Locate the cell with the specified text and output its [X, Y] center coordinate. 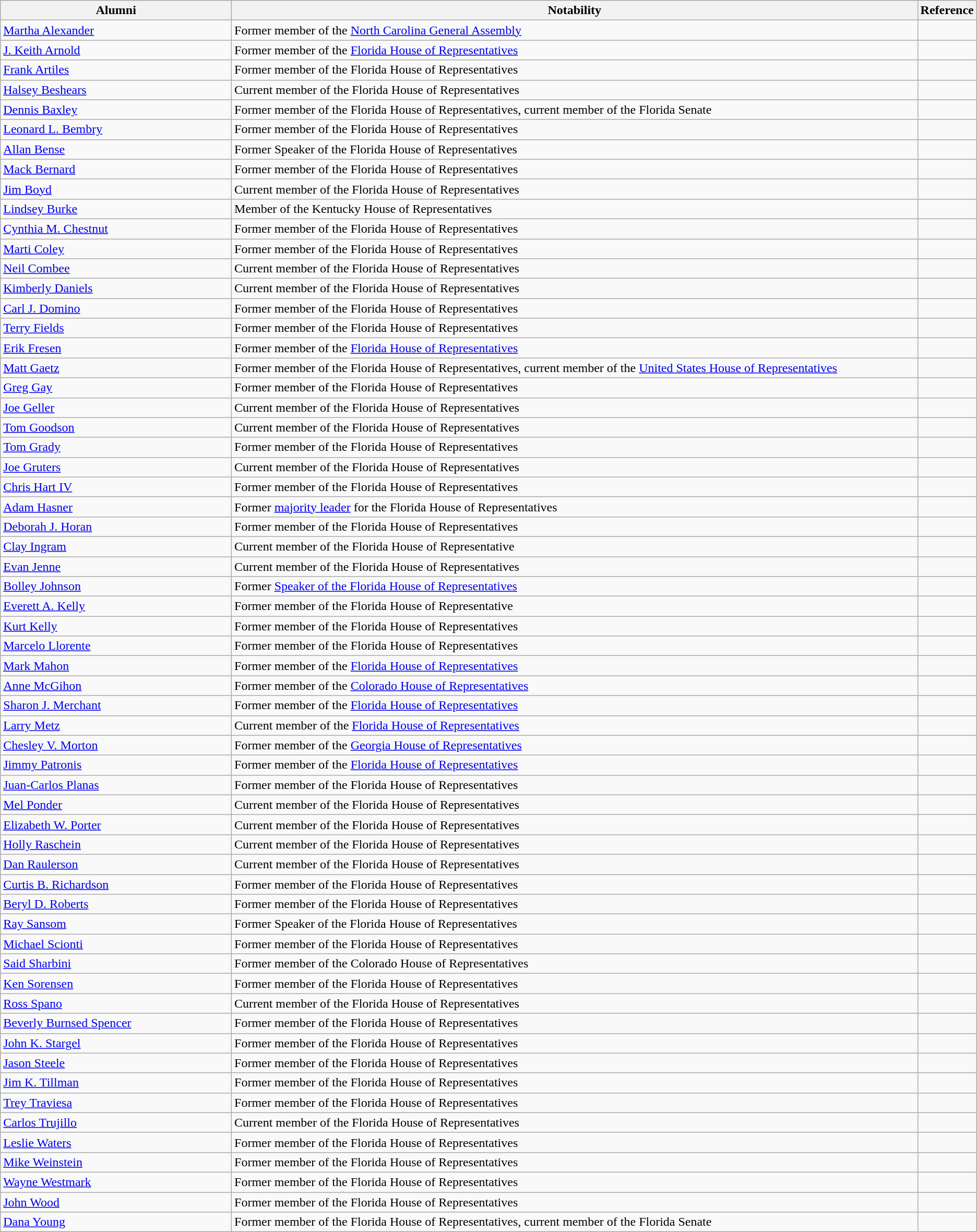
Michael Scionti [116, 944]
Ray Sansom [116, 924]
Tom Goodson [116, 427]
Holly Raschein [116, 844]
Evan Jenne [116, 566]
Chris Hart IV [116, 487]
Sharon J. Merchant [116, 705]
Beryl D. Roberts [116, 904]
Mark Mahon [116, 666]
John K. Stargel [116, 1043]
Halsey Beshears [116, 90]
Current member of the Florida House of Representative [575, 546]
Terry Fields [116, 328]
Matt Gaetz [116, 368]
Alumni [116, 10]
Tom Grady [116, 447]
Reference [947, 10]
Dennis Baxley [116, 110]
Ross Spano [116, 1003]
Carl J. Domino [116, 308]
Former majority leader for the Florida House of Representatives [575, 507]
Lindsey Burke [116, 209]
Former member of the Florida House of Representatives, current member of the United States House of Representatives [575, 368]
Ken Sorensen [116, 984]
Cynthia M. Chestnut [116, 229]
Neil Combee [116, 269]
Everett A. Kelly [116, 606]
Dan Raulerson [116, 864]
Marcelo Llorente [116, 646]
Greg Gay [116, 388]
Dana Young [116, 1222]
Deborah J. Horan [116, 527]
Joe Gruters [116, 467]
Adam Hasner [116, 507]
Said Sharbini [116, 964]
Wayne Westmark [116, 1182]
Former member of the North Carolina General Assembly [575, 30]
Carlos Trujillo [116, 1122]
Frank Artiles [116, 70]
Marti Coley [116, 249]
Member of the Kentucky House of Representatives [575, 209]
Chesley V. Morton [116, 745]
Former member of the Georgia House of Representatives [575, 745]
Jim K. Tillman [116, 1083]
Larry Metz [116, 725]
Leonard L. Bembry [116, 129]
Allan Bense [116, 149]
Juan-Carlos Planas [116, 785]
Mack Bernard [116, 169]
Beverly Burnsed Spencer [116, 1023]
J. Keith Arnold [116, 50]
Jim Boyd [116, 189]
Elizabeth W. Porter [116, 824]
Former member of the Florida House of Representative [575, 606]
Kurt Kelly [116, 626]
Notability [575, 10]
Jimmy Patronis [116, 765]
Curtis B. Richardson [116, 884]
Kimberly Daniels [116, 289]
Jason Steele [116, 1063]
Martha Alexander [116, 30]
Leslie Waters [116, 1142]
Clay Ingram [116, 546]
John Wood [116, 1202]
Bolley Johnson [116, 587]
Mel Ponder [116, 805]
Mike Weinstein [116, 1162]
Joe Geller [116, 408]
Erik Fresen [116, 348]
Anne McGihon [116, 686]
Trey Traviesa [116, 1103]
